Locate the cell with the specified text and output its (x, y) center coordinate. 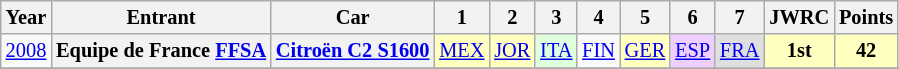
6 (692, 17)
GER (645, 51)
4 (598, 17)
7 (740, 17)
2008 (26, 51)
JOR (512, 51)
3 (556, 17)
Car (352, 17)
Points (866, 17)
2 (512, 17)
42 (866, 51)
FRA (740, 51)
Equipe de France FFSA (161, 51)
Entrant (161, 17)
ITA (556, 51)
ESP (692, 51)
JWRC (799, 17)
1st (799, 51)
1 (462, 17)
FIN (598, 51)
5 (645, 17)
Citroën C2 S1600 (352, 51)
MEX (462, 51)
Year (26, 17)
